Search for the cell housing the specified text and yield its [x, y] center coordinate. 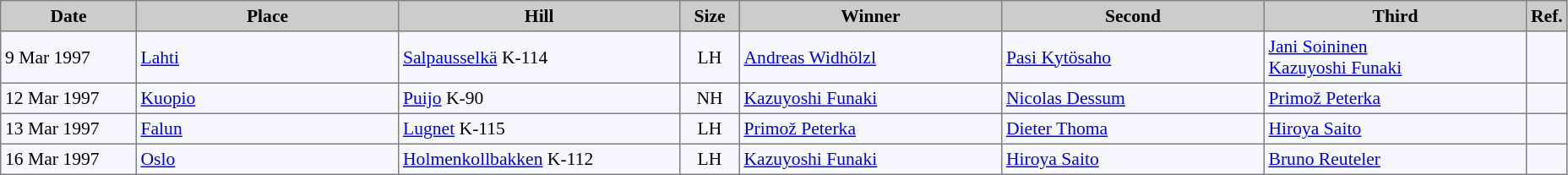
Lahti [267, 57]
Salpausselkä K-114 [539, 57]
NH [710, 98]
Lugnet K-115 [539, 129]
Andreas Widhölzl [870, 57]
Third [1395, 16]
Hill [539, 16]
Ref. [1547, 16]
Jani Soininen Kazuyoshi Funaki [1395, 57]
Dieter Thoma [1133, 129]
Nicolas Dessum [1133, 98]
Falun [267, 129]
Pasi Kytösaho [1133, 57]
Holmenkollbakken K-112 [539, 159]
Bruno Reuteler [1395, 159]
Place [267, 16]
13 Mar 1997 [68, 129]
Size [710, 16]
Date [68, 16]
Kuopio [267, 98]
16 Mar 1997 [68, 159]
12 Mar 1997 [68, 98]
Puijo K-90 [539, 98]
Winner [870, 16]
Oslo [267, 159]
9 Mar 1997 [68, 57]
Second [1133, 16]
